Return [X, Y] of the center of cell containing provided text 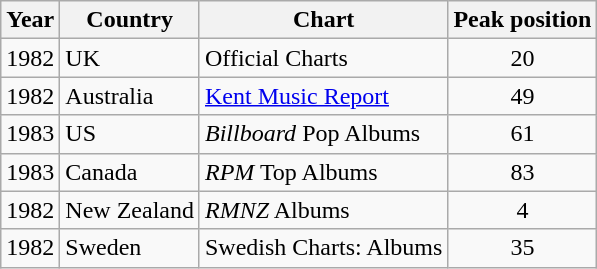
Kent Music Report [323, 96]
Australia [130, 96]
US [130, 134]
RPM Top Albums [323, 172]
Billboard Pop Albums [323, 134]
20 [522, 58]
4 [522, 210]
Canada [130, 172]
49 [522, 96]
Peak position [522, 20]
61 [522, 134]
Country [130, 20]
RMNZ Albums [323, 210]
New Zealand [130, 210]
83 [522, 172]
UK [130, 58]
Chart [323, 20]
Year [30, 20]
Official Charts [323, 58]
Sweden [130, 248]
Swedish Charts: Albums [323, 248]
35 [522, 248]
